For the text-containing cell, return its midpoint in (X, Y) coordinate format. 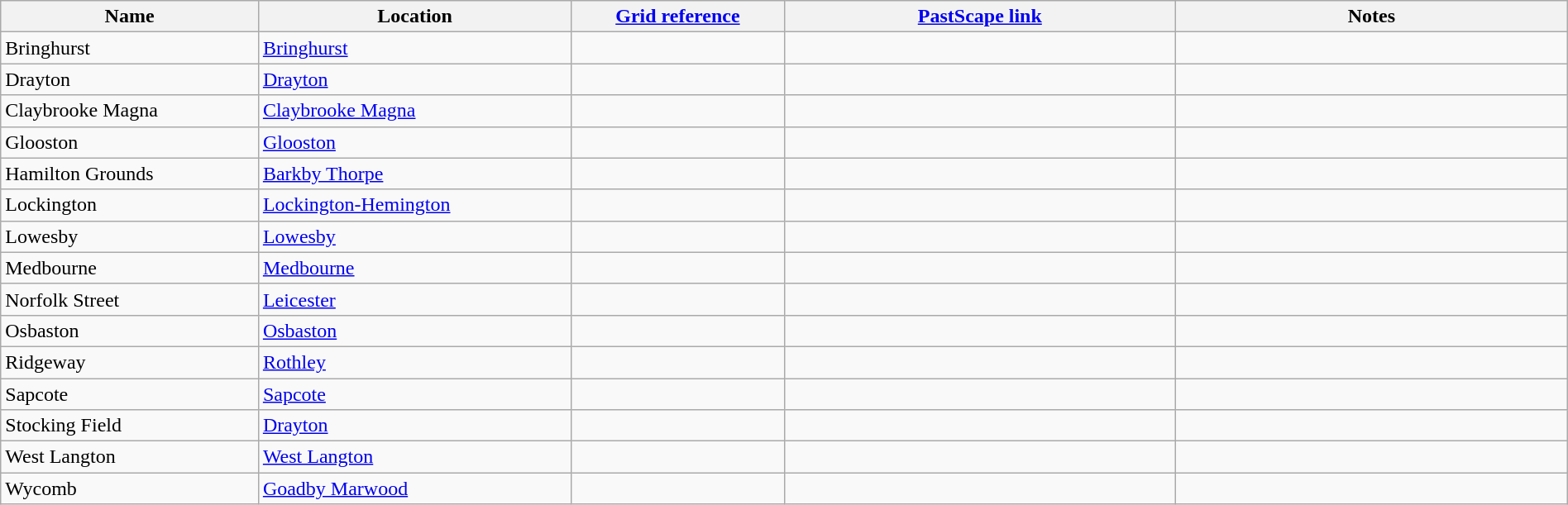
Grid reference (678, 17)
Goadby Marwood (415, 488)
Leicester (415, 299)
Stocking Field (130, 426)
Wycomb (130, 488)
Hamilton Grounds (130, 174)
Ridgeway (130, 362)
Norfolk Street (130, 299)
Name (130, 17)
Location (415, 17)
Rothley (415, 362)
Notes (1372, 17)
Lockington-Hemington (415, 205)
Lockington (130, 205)
PastScape link (980, 17)
Barkby Thorpe (415, 174)
